Detect which cell encompasses the target text, then output its [x, y] center coordinate. 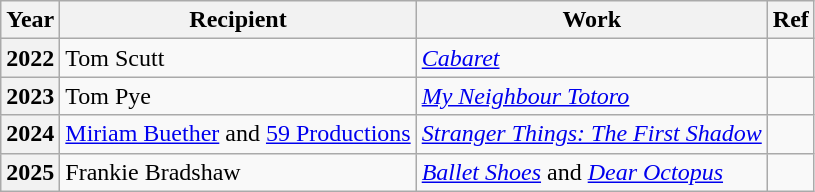
Tom Scutt [238, 58]
2024 [30, 134]
2023 [30, 96]
Cabaret [592, 58]
Year [30, 20]
My Neighbour Totoro [592, 96]
Miriam Buether and 59 Productions [238, 134]
Work [592, 20]
Ref [790, 20]
Frankie Bradshaw [238, 172]
Ballet Shoes and Dear Octopus [592, 172]
Recipient [238, 20]
2022 [30, 58]
Stranger Things: The First Shadow [592, 134]
Tom Pye [238, 96]
2025 [30, 172]
